For the text-containing cell, return its midpoint in [X, Y] coordinate format. 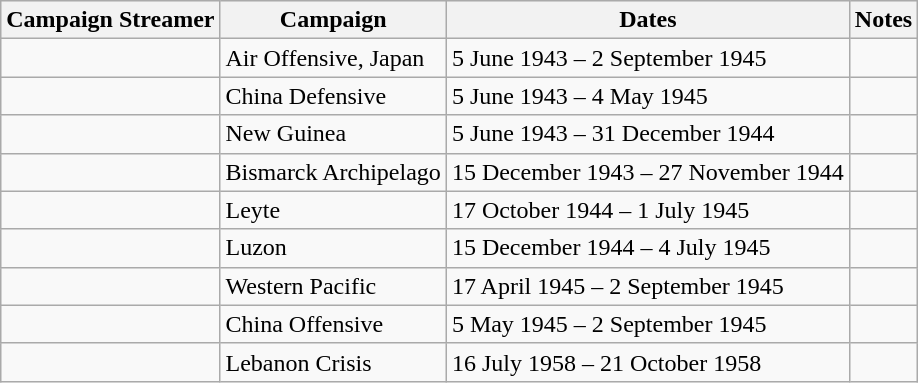
5 June 1943 – 4 May 1945 [648, 96]
Campaign [333, 20]
Leyte [333, 210]
Luzon [333, 248]
5 June 1943 – 2 September 1945 [648, 58]
Bismarck Archipelago [333, 172]
16 July 1958 – 21 October 1958 [648, 362]
15 December 1943 – 27 November 1944 [648, 172]
Air Offensive, Japan [333, 58]
17 October 1944 – 1 July 1945 [648, 210]
China Offensive [333, 324]
Notes [883, 20]
5 June 1943 – 31 December 1944 [648, 134]
China Defensive [333, 96]
Campaign Streamer [110, 20]
New Guinea [333, 134]
17 April 1945 – 2 September 1945 [648, 286]
5 May 1945 – 2 September 1945 [648, 324]
Dates [648, 20]
15 December 1944 – 4 July 1945 [648, 248]
Western Pacific [333, 286]
Lebanon Crisis [333, 362]
